Extract the [X, Y] coordinate from the center of the cell holding the provided text.  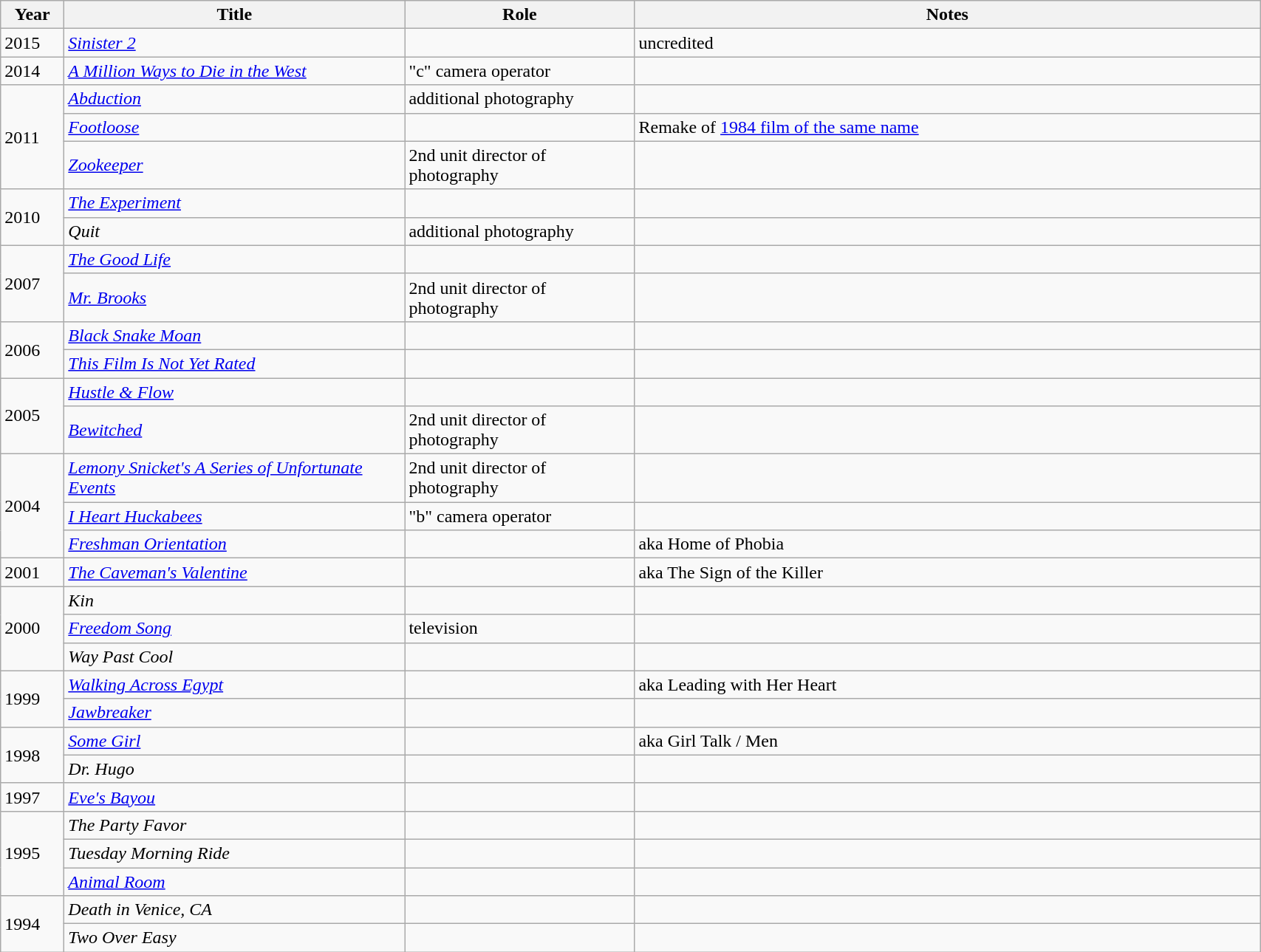
1997 [33, 797]
aka The Sign of the Killer [947, 572]
Abduction [235, 99]
Animal Room [235, 881]
2010 [33, 217]
A Million Ways to Die in the West [235, 71]
Dr. Hugo [235, 769]
2006 [33, 349]
Some Girl [235, 741]
The Party Favor [235, 825]
1998 [33, 755]
Hustle & Flow [235, 392]
Bewitched [235, 430]
Footloose [235, 127]
1994 [33, 924]
aka Girl Talk / Men [947, 741]
Eve's Bayou [235, 797]
The Experiment [235, 203]
Freedom Song [235, 629]
2014 [33, 71]
"c" camera operator [520, 71]
Kin [235, 600]
Black Snake Moan [235, 335]
2005 [33, 417]
Freshman Orientation [235, 544]
Walking Across Egypt [235, 685]
Two Over Easy [235, 938]
"b" camera operator [520, 516]
uncredited [947, 43]
Sinister 2 [235, 43]
The Caveman's Valentine [235, 572]
2000 [33, 629]
1995 [33, 853]
Tuesday Morning Ride [235, 853]
Quit [235, 231]
aka Home of Phobia [947, 544]
Lemony Snicket's A Series of Unfortunate Events [235, 479]
Death in Venice, CA [235, 910]
aka Leading with Her Heart [947, 685]
2001 [33, 572]
Zookeeper [235, 165]
Jawbreaker [235, 713]
Year [33, 15]
Remake of 1984 film of the same name [947, 127]
2007 [33, 284]
Title [235, 15]
2015 [33, 43]
2004 [33, 507]
I Heart Huckabees [235, 516]
Way Past Cool [235, 657]
television [520, 629]
2011 [33, 137]
Notes [947, 15]
The Good Life [235, 259]
This Film Is Not Yet Rated [235, 363]
Role [520, 15]
1999 [33, 699]
Mr. Brooks [235, 297]
